Identify which cell holds the provided text, then report its [X, Y] central coordinate. 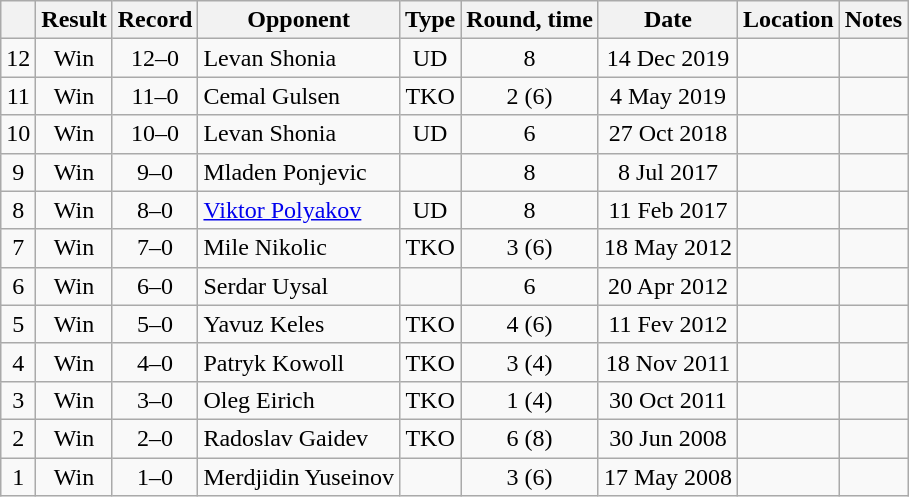
Radoslav Gaidev [298, 438]
Notes [873, 20]
18 Nov 2011 [668, 362]
2 (6) [530, 96]
3–0 [155, 400]
Oleg Eirich [298, 400]
11 Fev 2012 [668, 324]
10 [18, 134]
7 [18, 248]
3 (4) [530, 362]
12–0 [155, 58]
Result [74, 20]
1 [18, 477]
4–0 [155, 362]
Yavuz Keles [298, 324]
27 Oct 2018 [668, 134]
Opponent [298, 20]
9–0 [155, 172]
4 May 2019 [668, 96]
3 [18, 400]
Viktor Polyakov [298, 210]
Type [430, 20]
Mile Nikolic [298, 248]
20 Apr 2012 [668, 286]
4 (6) [530, 324]
Merdjidin Yuseinov [298, 477]
10–0 [155, 134]
8 Jul 2017 [668, 172]
1 (4) [530, 400]
Round, time [530, 20]
9 [18, 172]
17 May 2008 [668, 477]
11–0 [155, 96]
30 Oct 2011 [668, 400]
6–0 [155, 286]
14 Dec 2019 [668, 58]
Date [668, 20]
12 [18, 58]
5 [18, 324]
4 [18, 362]
Patryk Kowoll [298, 362]
11 Feb 2017 [668, 210]
2–0 [155, 438]
8–0 [155, 210]
Serdar Uysal [298, 286]
Cemal Gulsen [298, 96]
1–0 [155, 477]
7–0 [155, 248]
5–0 [155, 324]
Location [789, 20]
2 [18, 438]
11 [18, 96]
Record [155, 20]
6 (8) [530, 438]
30 Jun 2008 [668, 438]
18 May 2012 [668, 248]
Mladen Ponjevic [298, 172]
